Return the [x, y] coordinate for the center point of the cell that contains the specified text.  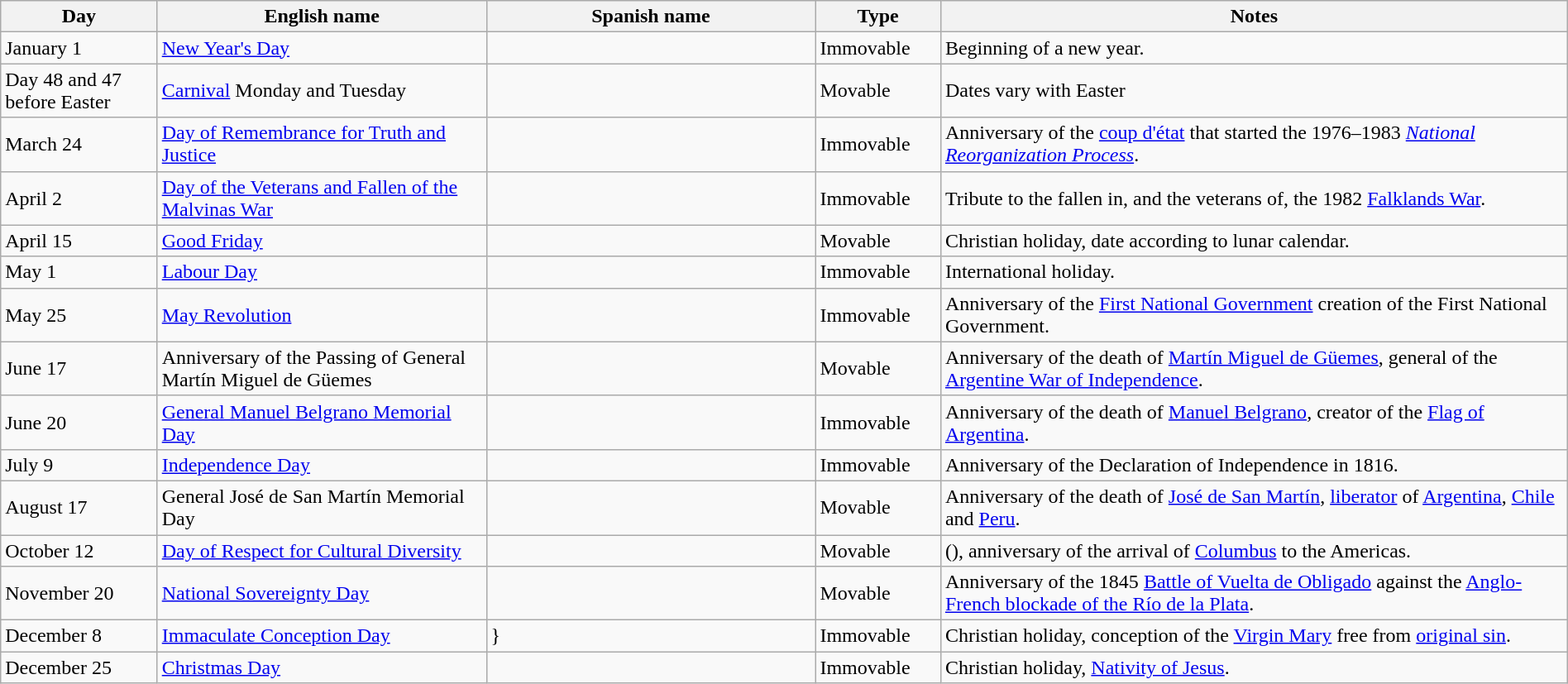
General Manuel Belgrano Memorial Day [322, 422]
Independence Day [322, 465]
Day of Remembrance for Truth and Justice [322, 144]
December 25 [79, 667]
Anniversary of the First National Government creation of the First National Government. [1254, 314]
June 17 [79, 369]
July 9 [79, 465]
Anniversary of the death of Manuel Belgrano, creator of the Flag of Argentina. [1254, 422]
Anniversary of the Declaration of Independence in 1816. [1254, 465]
Beginning of a new year. [1254, 48]
May 1 [79, 272]
Notes [1254, 17]
(), anniversary of the arrival of Columbus to the Americas. [1254, 550]
Tribute to the fallen in, and the veterans of, the 1982 Falklands War. [1254, 199]
Day [79, 17]
New Year's Day [322, 48]
Christian holiday, conception of the Virgin Mary free from original sin. [1254, 636]
Christmas Day [322, 667]
} [651, 636]
Christian holiday, date according to lunar calendar. [1254, 241]
Anniversary of the 1845 Battle of Vuelta de Obligado against the Anglo-French blockade of the Río de la Plata. [1254, 594]
Anniversary of the death of Martín Miguel de Güemes, general of the Argentine War of Independence. [1254, 369]
Anniversary of the Passing of General Martín Miguel de Güemes [322, 369]
May Revolution [322, 314]
Day 48 and 47 before Easter [79, 91]
June 20 [79, 422]
Good Friday [322, 241]
August 17 [79, 508]
International holiday. [1254, 272]
Type [878, 17]
Spanish name [651, 17]
National Sovereignty Day [322, 594]
April 15 [79, 241]
General José de San Martín Memorial Day [322, 508]
Anniversary of the coup d'état that started the 1976–1983 National Reorganization Process. [1254, 144]
Immaculate Conception Day [322, 636]
March 24 [79, 144]
December 8 [79, 636]
October 12 [79, 550]
English name [322, 17]
Labour Day [322, 272]
November 20 [79, 594]
Day of the Veterans and Fallen of the Malvinas War [322, 199]
May 25 [79, 314]
April 2 [79, 199]
Anniversary of the death of José de San Martín, liberator of Argentina, Chile and Peru. [1254, 508]
Day of Respect for Cultural Diversity [322, 550]
Christian holiday, Nativity of Jesus. [1254, 667]
Carnival Monday and Tuesday [322, 91]
Dates vary with Easter [1254, 91]
January 1 [79, 48]
